Determine the (x, y) coordinate at the center of the cell enclosing the given text.  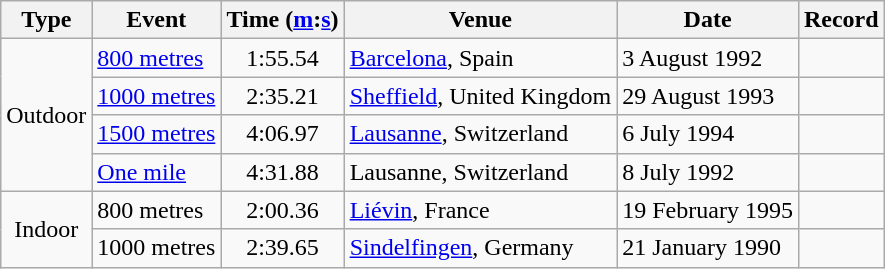
1500 metres (156, 134)
Sheffield, United Kingdom (480, 96)
Venue (480, 20)
Outdoor (46, 115)
Time (m:s) (282, 20)
29 August 1993 (708, 96)
2:35.21 (282, 96)
Event (156, 20)
Type (46, 20)
Date (708, 20)
4:31.88 (282, 172)
Barcelona, Spain (480, 58)
3 August 1992 (708, 58)
19 February 1995 (708, 210)
8 July 1992 (708, 172)
2:39.65 (282, 248)
Record (841, 20)
21 January 1990 (708, 248)
Liévin, France (480, 210)
One mile (156, 172)
1:55.54 (282, 58)
4:06.97 (282, 134)
6 July 1994 (708, 134)
2:00.36 (282, 210)
Indoor (46, 229)
Sindelfingen, Germany (480, 248)
